Output the (X, Y) coordinate of the center of the cell containing the given text.  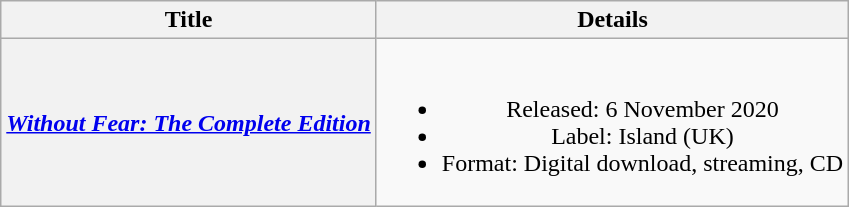
Released: 6 November 2020Label: Island (UK)Format: Digital download, streaming, CD (612, 122)
Title (189, 20)
Without Fear: The Complete Edition (189, 122)
Details (612, 20)
